For the text-containing cell, return its midpoint in (X, Y) coordinate format. 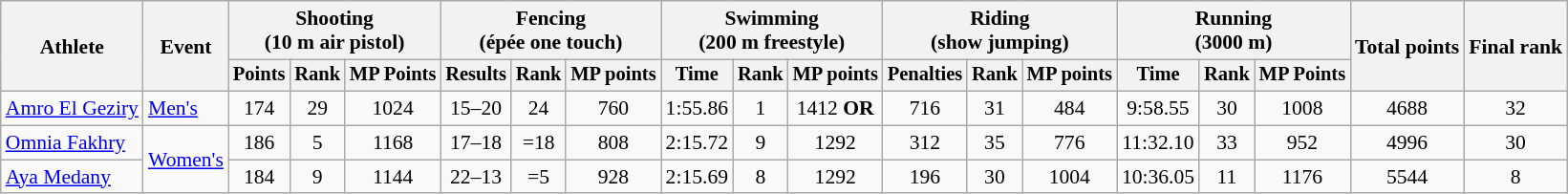
Aya Medany (73, 177)
4996 (1407, 143)
1412 OR (835, 109)
17–18 (476, 143)
Athlete (73, 46)
35 (995, 143)
22–13 (476, 177)
1 (761, 109)
=18 (539, 143)
29 (317, 109)
952 (1302, 143)
10:36.05 (1158, 177)
1:55.86 (698, 109)
716 (925, 109)
184 (259, 177)
1024 (393, 109)
Event (185, 46)
Riding(show jumping) (999, 31)
928 (613, 177)
9:58.55 (1158, 109)
Final rank (1515, 46)
Omnia Fakhry (73, 143)
Fencing(épée one touch) (550, 31)
Total points (1407, 46)
32 (1515, 109)
Men's (185, 109)
Women's (185, 161)
24 (539, 109)
Swimming(200 m freestyle) (772, 31)
Results (476, 75)
33 (1227, 143)
1176 (1302, 177)
2:15.69 (698, 177)
11 (1227, 177)
484 (1070, 109)
1168 (393, 143)
1144 (393, 177)
5544 (1407, 177)
760 (613, 109)
Points (259, 75)
196 (925, 177)
5 (317, 143)
=5 (539, 177)
Amro El Geziry (73, 109)
776 (1070, 143)
Penalties (925, 75)
Running(3000 m) (1234, 31)
312 (925, 143)
11:32.10 (1158, 143)
Shooting(10 m air pistol) (334, 31)
1008 (1302, 109)
4688 (1407, 109)
174 (259, 109)
1004 (1070, 177)
186 (259, 143)
808 (613, 143)
15–20 (476, 109)
31 (995, 109)
2:15.72 (698, 143)
